Determine the (x, y) coordinate at the center of the cell enclosing the given text.  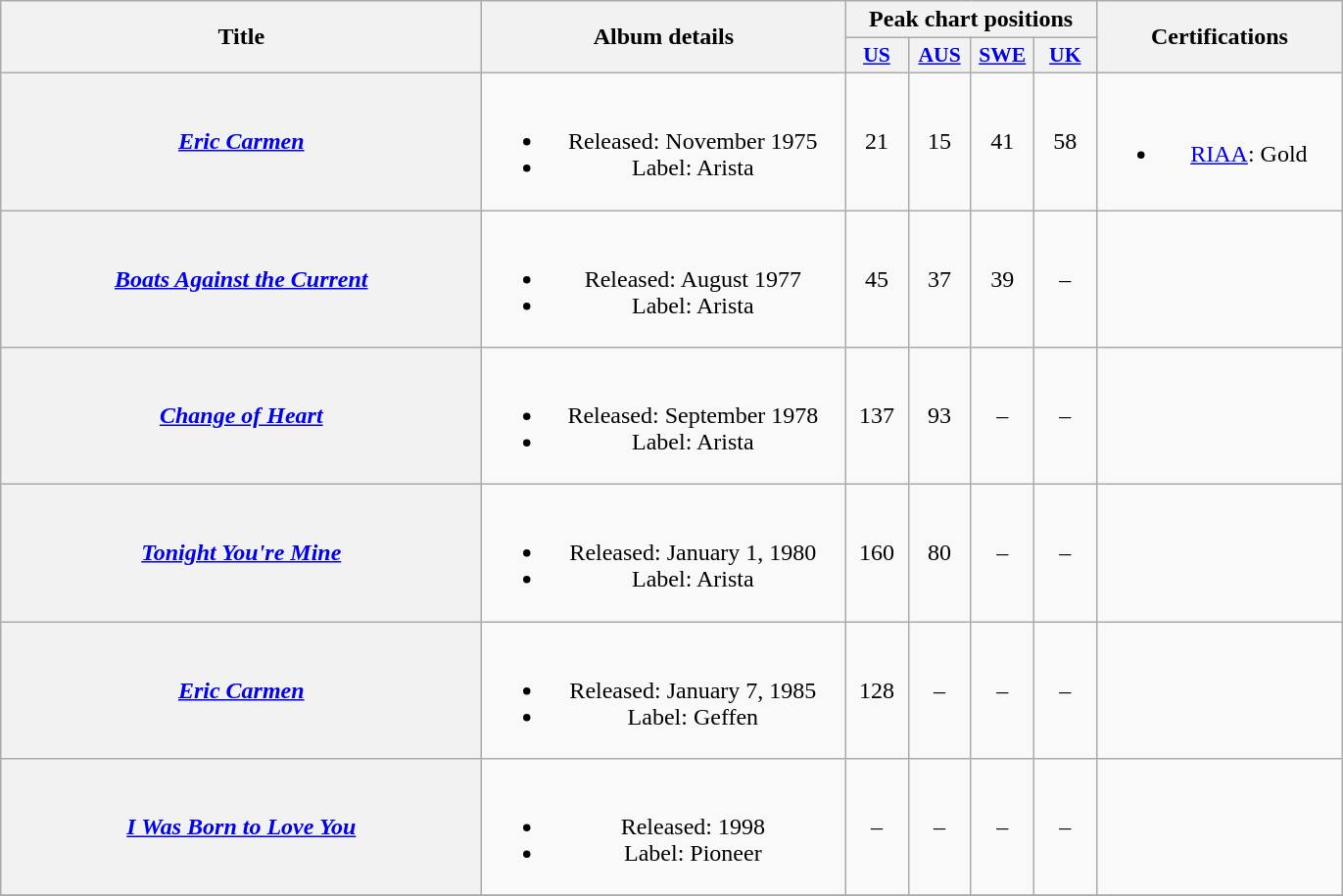
Released: 1998Label: Pioneer (664, 827)
137 (877, 416)
58 (1065, 141)
RIAA: Gold (1219, 141)
US (877, 56)
Change of Heart (241, 416)
37 (939, 278)
Album details (664, 37)
21 (877, 141)
Peak chart positions (971, 20)
160 (877, 553)
39 (1002, 278)
Released: January 7, 1985Label: Geffen (664, 690)
Released: August 1977Label: Arista (664, 278)
I Was Born to Love You (241, 827)
SWE (1002, 56)
Released: November 1975Label: Arista (664, 141)
Title (241, 37)
Tonight You're Mine (241, 553)
93 (939, 416)
128 (877, 690)
UK (1065, 56)
15 (939, 141)
45 (877, 278)
AUS (939, 56)
Released: September 1978Label: Arista (664, 416)
41 (1002, 141)
80 (939, 553)
Boats Against the Current (241, 278)
Certifications (1219, 37)
Released: January 1, 1980Label: Arista (664, 553)
